Pinpoint the cell where the given text exists, returning its (X, Y) midpoint coordinate. 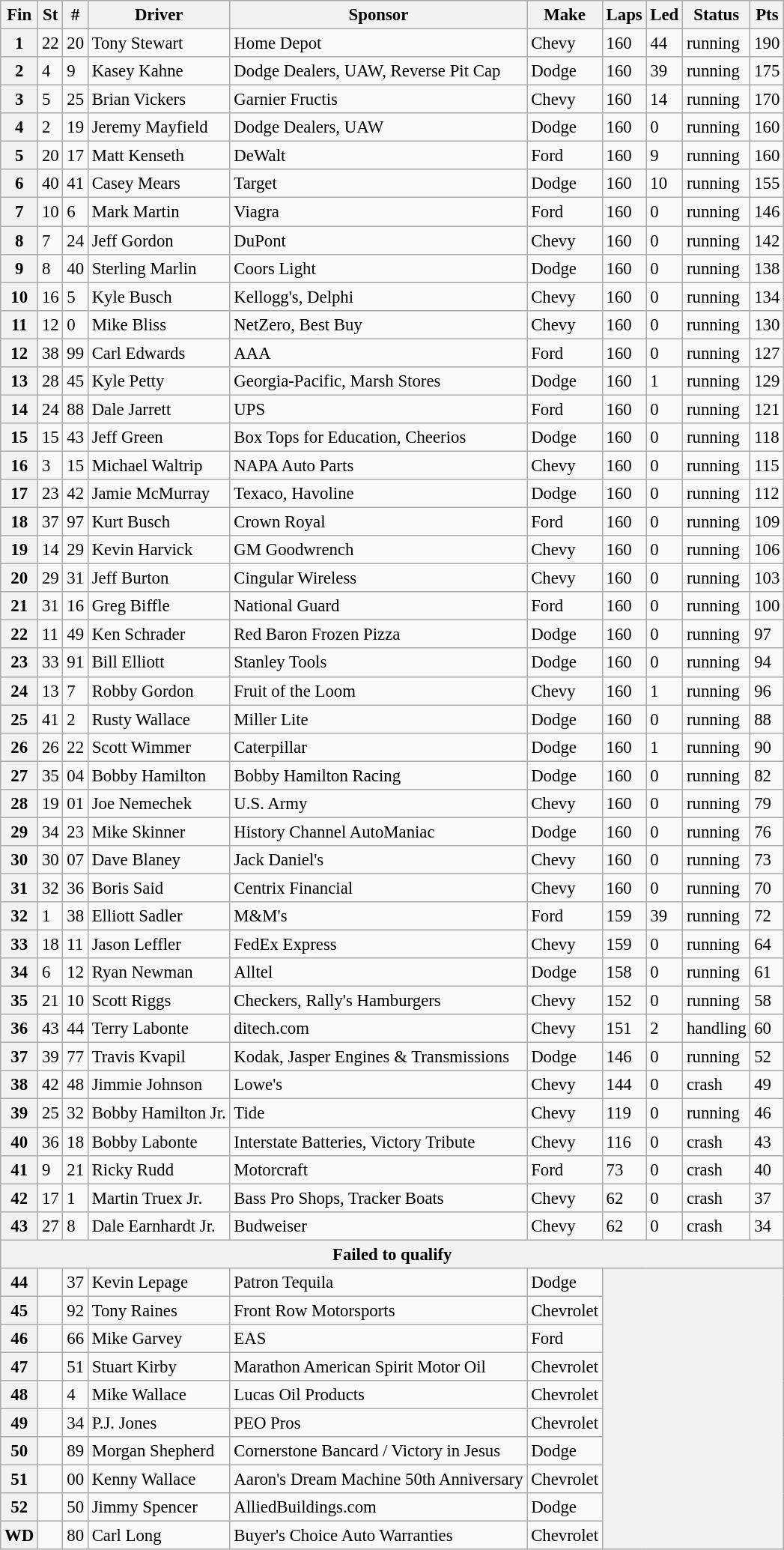
Box Tops for Education, Cheerios (379, 438)
Michael Waltrip (159, 465)
Miller Lite (379, 719)
Kyle Petty (159, 381)
155 (767, 184)
Ryan Newman (159, 972)
Pts (767, 15)
Driver (159, 15)
GM Goodwrench (379, 550)
Texaco, Havoline (379, 494)
Carl Edwards (159, 353)
Alltel (379, 972)
175 (767, 71)
M&M's (379, 916)
Travis Kvapil (159, 1057)
Red Baron Frozen Pizza (379, 635)
Greg Biffle (159, 606)
79 (767, 804)
106 (767, 550)
Marathon American Spirit Motor Oil (379, 1366)
61 (767, 972)
77 (75, 1057)
Morgan Shepherd (159, 1451)
Cingular Wireless (379, 578)
Tide (379, 1113)
Lowe's (379, 1086)
Brian Vickers (159, 100)
PEO Pros (379, 1423)
116 (625, 1142)
00 (75, 1480)
Patron Tequila (379, 1283)
Buyer's Choice Auto Warranties (379, 1536)
Kenny Wallace (159, 1480)
76 (767, 832)
70 (767, 888)
90 (767, 747)
158 (625, 972)
64 (767, 945)
Mike Bliss (159, 324)
Rusty Wallace (159, 719)
134 (767, 297)
P.J. Jones (159, 1423)
91 (75, 663)
Mark Martin (159, 212)
Coors Light (379, 268)
96 (767, 691)
Fruit of the Loom (379, 691)
Home Depot (379, 43)
ditech.com (379, 1029)
Joe Nemechek (159, 804)
Sterling Marlin (159, 268)
Dale Jarrett (159, 409)
152 (625, 1001)
Bill Elliott (159, 663)
Ken Schrader (159, 635)
Jeff Green (159, 438)
DeWalt (379, 156)
Cornerstone Bancard / Victory in Jesus (379, 1451)
60 (767, 1029)
Dodge Dealers, UAW, Reverse Pit Cap (379, 71)
Bobby Hamilton Racing (379, 775)
142 (767, 240)
NAPA Auto Parts (379, 465)
Kyle Busch (159, 297)
NetZero, Best Buy (379, 324)
Front Row Motorsports (379, 1310)
Kodak, Jasper Engines & Transmissions (379, 1057)
Make (565, 15)
130 (767, 324)
72 (767, 916)
Tony Raines (159, 1310)
Dale Earnhardt Jr. (159, 1226)
Aaron's Dream Machine 50th Anniversary (379, 1480)
Kevin Lepage (159, 1283)
170 (767, 100)
129 (767, 381)
Matt Kenseth (159, 156)
Georgia-Pacific, Marsh Stores (379, 381)
115 (767, 465)
109 (767, 522)
Bobby Hamilton (159, 775)
66 (75, 1339)
Crown Royal (379, 522)
Kasey Kahne (159, 71)
118 (767, 438)
Bobby Labonte (159, 1142)
Caterpillar (379, 747)
151 (625, 1029)
121 (767, 409)
Budweiser (379, 1226)
Boris Said (159, 888)
Mike Garvey (159, 1339)
47 (19, 1366)
07 (75, 860)
Mike Skinner (159, 832)
Viagra (379, 212)
Dave Blaney (159, 860)
Scott Riggs (159, 1001)
Kurt Busch (159, 522)
04 (75, 775)
Jimmie Johnson (159, 1086)
80 (75, 1536)
EAS (379, 1339)
01 (75, 804)
Jamie McMurray (159, 494)
94 (767, 663)
99 (75, 353)
Martin Truex Jr. (159, 1198)
Jason Leffler (159, 945)
58 (767, 1001)
handling (717, 1029)
Jeff Gordon (159, 240)
DuPont (379, 240)
Garnier Fructis (379, 100)
Laps (625, 15)
190 (767, 43)
Stanley Tools (379, 663)
Checkers, Rally's Hamburgers (379, 1001)
Elliott Sadler (159, 916)
Failed to qualify (392, 1254)
Bobby Hamilton Jr. (159, 1113)
U.S. Army (379, 804)
Kellogg's, Delphi (379, 297)
Jeremy Mayfield (159, 127)
138 (767, 268)
Jimmy Spencer (159, 1507)
Robby Gordon (159, 691)
103 (767, 578)
National Guard (379, 606)
119 (625, 1113)
AAA (379, 353)
Interstate Batteries, Victory Tribute (379, 1142)
Terry Labonte (159, 1029)
82 (767, 775)
Ricky Rudd (159, 1169)
Jeff Burton (159, 578)
92 (75, 1310)
Tony Stewart (159, 43)
Status (717, 15)
Scott Wimmer (159, 747)
Motorcraft (379, 1169)
UPS (379, 409)
Target (379, 184)
112 (767, 494)
Jack Daniel's (379, 860)
Fin (19, 15)
Stuart Kirby (159, 1366)
127 (767, 353)
St (51, 15)
Mike Wallace (159, 1395)
144 (625, 1086)
Bass Pro Shops, Tracker Boats (379, 1198)
Centrix Financial (379, 888)
89 (75, 1451)
WD (19, 1536)
Casey Mears (159, 184)
# (75, 15)
Led (665, 15)
Dodge Dealers, UAW (379, 127)
Sponsor (379, 15)
100 (767, 606)
FedEx Express (379, 945)
Kevin Harvick (159, 550)
Lucas Oil Products (379, 1395)
History Channel AutoManiac (379, 832)
Carl Long (159, 1536)
AlliedBuildings.com (379, 1507)
